Scan for the cell matching the given text and deliver its (x, y) coordinate at center. 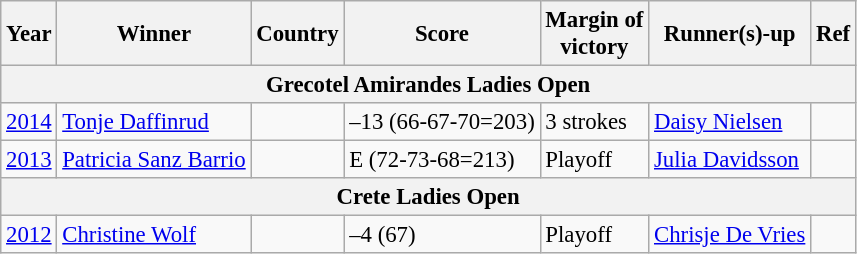
Margin ofvictory (594, 34)
Country (298, 34)
Daisy Nielsen (730, 122)
Patricia Sanz Barrio (154, 160)
Grecotel Amirandes Ladies Open (428, 85)
2014 (29, 122)
E (72-73-68=213) (442, 160)
2012 (29, 235)
–4 (67) (442, 235)
2013 (29, 160)
–13 (66-67-70=203) (442, 122)
Runner(s)-up (730, 34)
Year (29, 34)
Crete Ladies Open (428, 197)
3 strokes (594, 122)
Julia Davidsson (730, 160)
Chrisje De Vries (730, 235)
Tonje Daffinrud (154, 122)
Winner (154, 34)
Christine Wolf (154, 235)
Score (442, 34)
Ref (834, 34)
